Return the (X, Y) coordinate for the center point of the cell that contains the specified text.  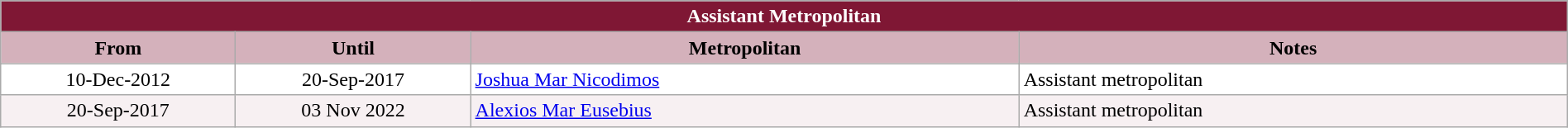
From (118, 48)
Joshua Mar Nicodimos (744, 79)
03 Nov 2022 (353, 111)
Assistant Metropolitan (784, 17)
Metropolitan (744, 48)
Alexios Mar Eusebius (744, 111)
Notes (1293, 48)
Until (353, 48)
10-Dec-2012 (118, 79)
